Provide the [x, y] coordinate of the cell's center where the given text is located.  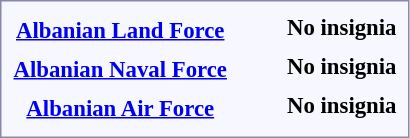
Albanian Land Force [120, 30]
Albanian Air Force [120, 108]
Albanian Naval Force [120, 69]
